Extract the (X, Y) coordinate from the center of the cell holding the provided text.  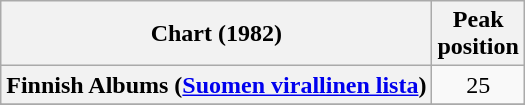
Finnish Albums (Suomen virallinen lista) (216, 85)
Peakposition (478, 34)
25 (478, 85)
Chart (1982) (216, 34)
